Return the (x, y) coordinate for the center point of the cell that contains the specified text.  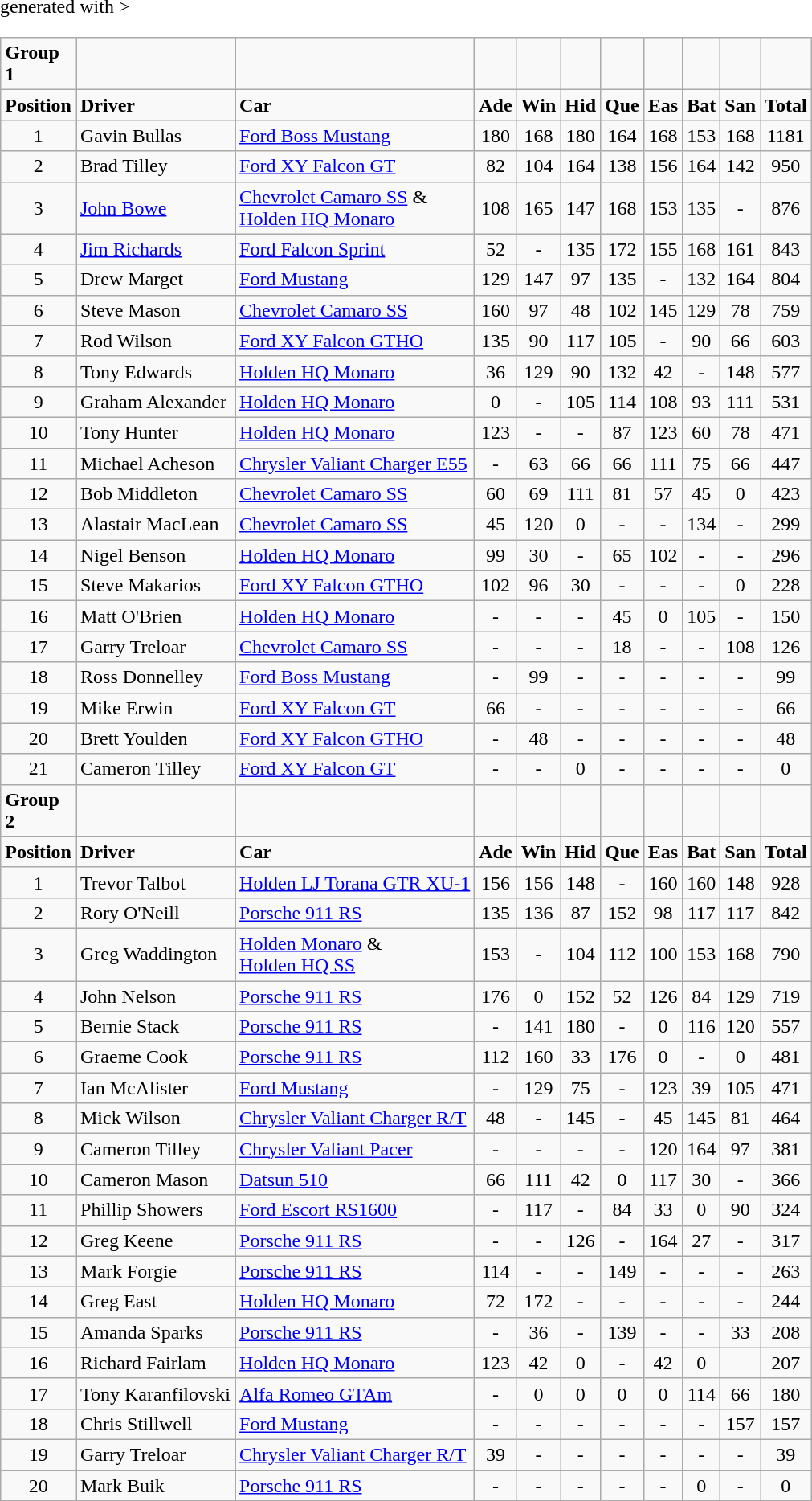
Tony Karanfilovski (155, 1393)
65 (622, 555)
Brett Youlden (155, 738)
Bernie Stack (155, 1027)
142 (741, 166)
1181 (786, 136)
Chrysler Valiant Pacer (355, 1149)
719 (786, 996)
93 (702, 402)
Mark Forgie (155, 1271)
136 (538, 913)
98 (663, 913)
Alfa Romeo GTAm (355, 1393)
557 (786, 1027)
161 (741, 249)
Steve Makarios (155, 586)
63 (538, 464)
Gavin Bullas (155, 136)
Amanda Sparks (155, 1332)
Bob Middleton (155, 494)
Holden Monaro & Holden HQ SS (355, 955)
155 (663, 249)
134 (702, 525)
759 (786, 310)
Tony Hunter (155, 432)
299 (786, 525)
Greg Keene (155, 1241)
57 (663, 494)
Greg East (155, 1302)
John Nelson (155, 996)
Brad Tilley (155, 166)
843 (786, 249)
447 (786, 464)
481 (786, 1057)
804 (786, 280)
149 (622, 1271)
Tony Edwards (155, 371)
Graeme Cook (155, 1057)
141 (538, 1027)
100 (663, 955)
72 (496, 1302)
27 (702, 1241)
Alastair MacLean (155, 525)
Holden LJ Torana GTR XU-1 (355, 882)
577 (786, 371)
296 (786, 555)
Richard Fairlam (155, 1363)
82 (496, 166)
531 (786, 402)
603 (786, 341)
Nigel Benson (155, 555)
116 (702, 1027)
Ford Falcon Sprint (355, 249)
317 (786, 1241)
165 (538, 207)
96 (538, 586)
207 (786, 1363)
228 (786, 586)
950 (786, 166)
876 (786, 207)
366 (786, 1180)
Chris Stillwell (155, 1424)
Jim Richards (155, 249)
Michael Acheson (155, 464)
Steve Mason (155, 310)
139 (622, 1332)
423 (786, 494)
263 (786, 1271)
Graham Alexander (155, 402)
Matt O'Brien (155, 616)
842 (786, 913)
324 (786, 1210)
Mike Erwin (155, 708)
Rod Wilson (155, 341)
244 (786, 1302)
Chevrolet Camaro SS & Holden HQ Monaro (355, 207)
138 (622, 166)
Trevor Talbot (155, 882)
464 (786, 1119)
150 (786, 616)
Ross Donnelley (155, 677)
790 (786, 955)
Group 2 (39, 810)
69 (538, 494)
208 (786, 1332)
Cameron Mason (155, 1180)
Mick Wilson (155, 1119)
Datsun 510 (355, 1180)
928 (786, 882)
Ian McAlister (155, 1088)
Greg Waddington (155, 955)
Group 1 (39, 64)
Mark Buik (155, 1486)
Chrysler Valiant Charger E55 (355, 464)
21 (39, 769)
Ford Escort RS1600 (355, 1210)
381 (786, 1149)
John Bowe (155, 207)
Phillip Showers (155, 1210)
Rory O'Neill (155, 913)
Drew Marget (155, 280)
